Capture the cell that displays the provided text and extract its [x, y] central coordinate. 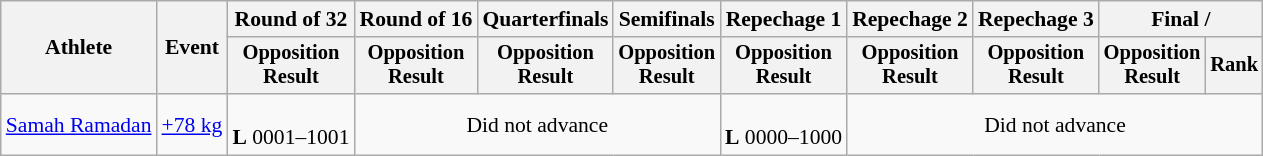
Quarterfinals [545, 19]
L 0000–1000 [784, 124]
Athlete [79, 48]
L 0001–1001 [290, 124]
Semifinals [666, 19]
Repechage 3 [1036, 19]
Rank [1234, 66]
Samah Ramadan [79, 124]
Round of 32 [290, 19]
+78 kg [192, 124]
Event [192, 48]
Final / [1181, 19]
Repechage 2 [910, 19]
Round of 16 [416, 19]
Repechage 1 [784, 19]
